Identify which cell holds the provided text, then report its [X, Y] central coordinate. 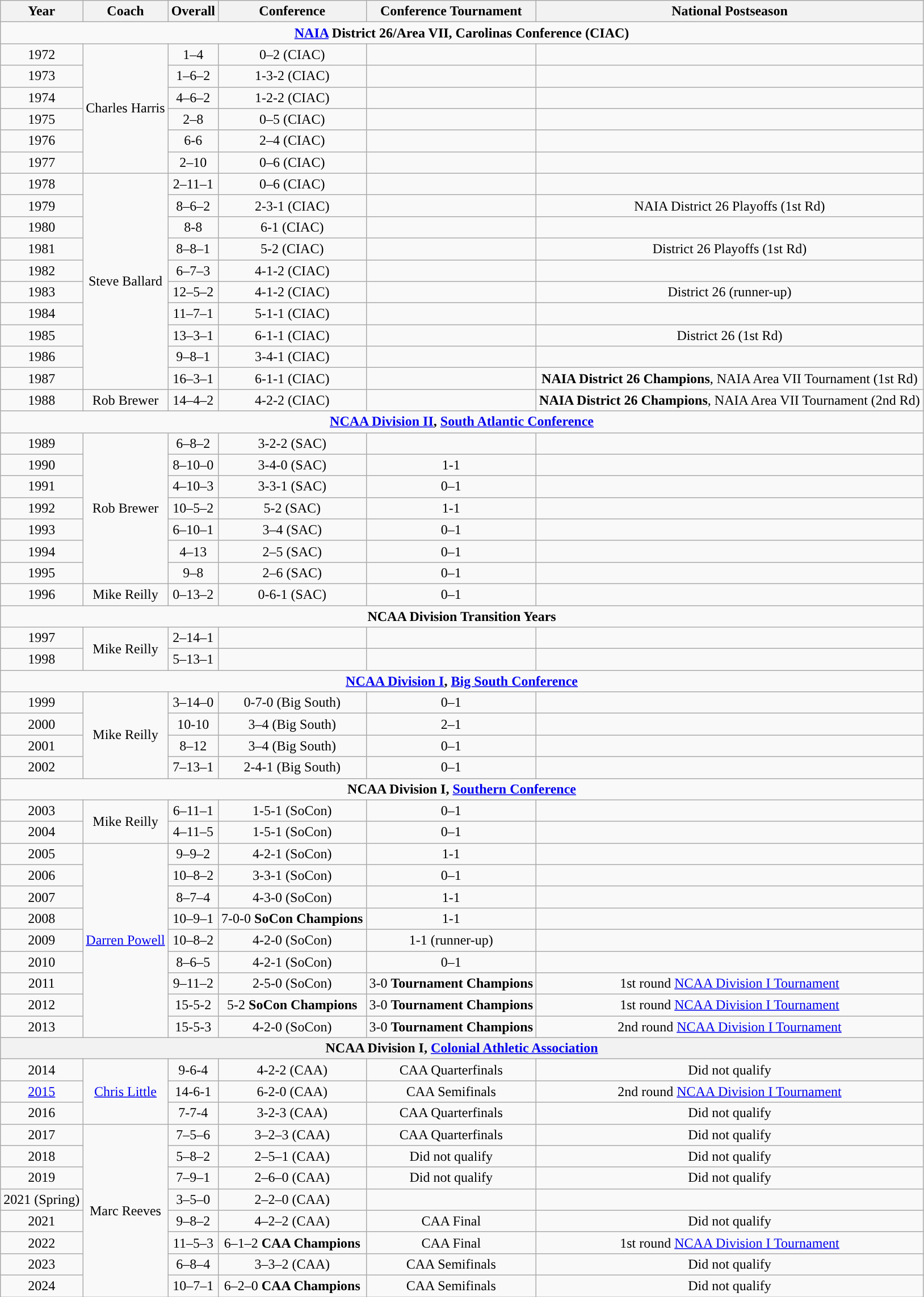
2–10 [193, 162]
9-6-4 [193, 1070]
3–3–2 (CAA) [292, 1264]
5-1-1 (CIAC) [292, 314]
7-7-4 [193, 1113]
1996 [42, 594]
4-3-0 (SoCon) [292, 897]
2005 [42, 854]
2023 [42, 1264]
2002 [42, 767]
2007 [42, 897]
4–11–5 [193, 832]
Darren Powell [125, 940]
2–5 (SAC) [292, 551]
4–6–2 [193, 98]
2006 [42, 875]
Conference Tournament [451, 11]
5–8–2 [193, 1156]
3-3-1 (SAC) [292, 486]
5–13–1 [193, 660]
2–5–1 (CAA) [292, 1156]
6-1 (CIAC) [292, 227]
5-2 (SAC) [292, 508]
2019 [42, 1178]
1998 [42, 660]
1977 [42, 162]
11–5–3 [193, 1243]
2021 (Spring) [42, 1199]
2000 [42, 724]
9–8–1 [193, 357]
2–1 [451, 724]
14–4–2 [193, 400]
6–11–1 [193, 811]
8–12 [193, 746]
0–2 (CIAC) [292, 54]
1-1 (runner-up) [451, 940]
2-3-1 (CIAC) [292, 205]
NAIA District 26/Area VII, Carolinas Conference (CIAC) [462, 33]
1978 [42, 184]
NAIA District 26 Champions, NAIA Area VII Tournament (2nd Rd) [730, 400]
3-2-2 (SAC) [292, 443]
NCAA Division I, Big South Conference [462, 681]
0–13–2 [193, 594]
1990 [42, 465]
Chris Little [125, 1092]
1999 [42, 703]
9–8 [193, 573]
1983 [42, 292]
8–8–1 [193, 249]
10–5–2 [193, 508]
National Postseason [730, 11]
6-6 [193, 141]
1988 [42, 400]
2024 [42, 1286]
Steve Ballard [125, 282]
NAIA District 26 Champions, NAIA Area VII Tournament (1st Rd) [730, 379]
NCAA Division I, Southern Conference [462, 789]
15-5-3 [193, 1027]
10–9–1 [193, 918]
2010 [42, 962]
2–6 (SAC) [292, 573]
3–14–0 [193, 703]
8-8 [193, 227]
6–8–4 [193, 1264]
2008 [42, 918]
4-2-2 (CAA) [292, 1070]
1992 [42, 508]
2013 [42, 1027]
0–5 (CIAC) [292, 119]
1–6–2 [193, 76]
16–3–1 [193, 379]
4–10–3 [193, 486]
District 26 Playoffs (1st Rd) [730, 249]
NCAA Division I, Colonial Athletic Association [462, 1048]
2015 [42, 1092]
1994 [42, 551]
1984 [42, 314]
2–2–0 (CAA) [292, 1199]
Conference [292, 11]
District 26 (runner-up) [730, 292]
15-5-2 [193, 1005]
3–2–3 (CAA) [292, 1135]
8–6–2 [193, 205]
3-2-3 (CAA) [292, 1113]
1986 [42, 357]
2–4 (CIAC) [292, 141]
NCAA Division Transition Years [462, 616]
9–8–2 [193, 1221]
5-2 (CIAC) [292, 249]
6–2–0 CAA Champions [292, 1286]
1-2-2 (CIAC) [292, 98]
2021 [42, 1221]
13–3–1 [193, 335]
2–11–1 [193, 184]
6–8–2 [193, 443]
2-5-0 (SoCon) [292, 984]
3–5–0 [193, 1199]
1997 [42, 638]
2009 [42, 940]
7–13–1 [193, 767]
0-6-1 (SAC) [292, 594]
1974 [42, 98]
6-2-0 (CAA) [292, 1092]
1982 [42, 271]
10-10 [193, 724]
2012 [42, 1005]
1973 [42, 76]
9–9–2 [193, 854]
2017 [42, 1135]
6–1–2 CAA Champions [292, 1243]
10–7–1 [193, 1286]
12–5–2 [193, 292]
1981 [42, 249]
1980 [42, 227]
1991 [42, 486]
2016 [42, 1113]
1-3-2 (CIAC) [292, 76]
2-4-1 (Big South) [292, 767]
3-3-1 (SoCon) [292, 875]
NCAA Division II, South Atlantic Conference [462, 422]
7–5–6 [193, 1135]
1979 [42, 205]
1987 [42, 379]
4–13 [193, 551]
2004 [42, 832]
3–4 (SAC) [292, 530]
3-4-1 (CIAC) [292, 357]
2003 [42, 811]
9–11–2 [193, 984]
1995 [42, 573]
6–7–3 [193, 271]
4–2–2 (CAA) [292, 1221]
7-0-0 SoCon Champions [292, 918]
2–6–0 (CAA) [292, 1178]
11–7–1 [193, 314]
4-2-2 (CIAC) [292, 400]
Coach [125, 11]
Marc Reeves [125, 1210]
2–8 [193, 119]
1989 [42, 443]
2011 [42, 984]
1985 [42, 335]
14-6-1 [193, 1092]
Charles Harris [125, 108]
8–10–0 [193, 465]
5-2 SoCon Champions [292, 1005]
2001 [42, 746]
2022 [42, 1243]
Year [42, 11]
2018 [42, 1156]
2–14–1 [193, 638]
1993 [42, 530]
1972 [42, 54]
District 26 (1st Rd) [730, 335]
0-7-0 (Big South) [292, 703]
Overall [193, 11]
2014 [42, 1070]
7–9–1 [193, 1178]
1976 [42, 141]
8–6–5 [193, 962]
1975 [42, 119]
NAIA District 26 Playoffs (1st Rd) [730, 205]
8–7–4 [193, 897]
3-4-0 (SAC) [292, 465]
6–10–1 [193, 530]
1–4 [193, 54]
